For the text-containing cell, return its midpoint in (x, y) coordinate format. 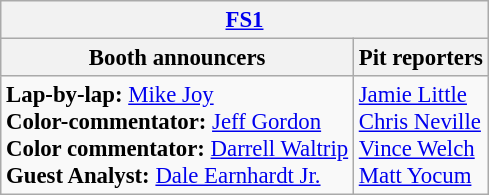
FS1 (245, 20)
Lap-by-lap: Mike JoyColor-commentator: Jeff GordonColor commentator: Darrell Waltrip Guest Analyst: Dale Earnhardt Jr. (178, 136)
Pit reporters (420, 58)
Booth announcers (178, 58)
Jamie LittleChris NevilleVince WelchMatt Yocum (420, 136)
